Extract the (X, Y) coordinate from the center of the cell holding the provided text.  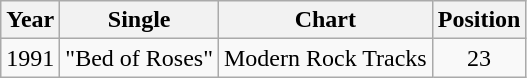
Single (140, 20)
23 (479, 58)
Modern Rock Tracks (325, 58)
Year (30, 20)
1991 (30, 58)
"Bed of Roses" (140, 58)
Position (479, 20)
Chart (325, 20)
